Pinpoint the cell where the given text exists, returning its [X, Y] midpoint coordinate. 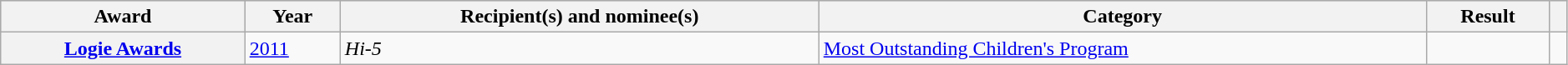
Category [1123, 17]
Hi-5 [580, 48]
Most Outstanding Children's Program [1123, 48]
Result [1488, 17]
Year [292, 17]
2011 [292, 48]
Recipient(s) and nominee(s) [580, 17]
Logie Awards [123, 48]
Award [123, 17]
